Locate the cell with the specified text and output its (X, Y) center coordinate. 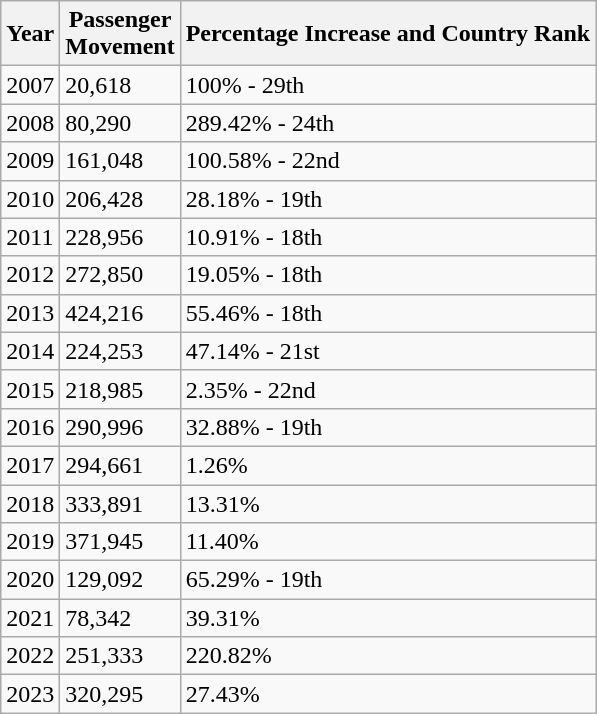
80,290 (120, 123)
20,618 (120, 85)
371,945 (120, 542)
11.40% (388, 542)
2009 (30, 161)
27.43% (388, 694)
2019 (30, 542)
13.31% (388, 503)
129,092 (120, 580)
2023 (30, 694)
PassengerMovement (120, 34)
39.31% (388, 618)
28.18% - 19th (388, 199)
206,428 (120, 199)
2013 (30, 313)
100.58% - 22nd (388, 161)
320,295 (120, 694)
224,253 (120, 351)
272,850 (120, 275)
2020 (30, 580)
333,891 (120, 503)
100% - 29th (388, 85)
2015 (30, 389)
2017 (30, 465)
294,661 (120, 465)
2016 (30, 427)
55.46% - 18th (388, 313)
47.14% - 21st (388, 351)
Percentage Increase and Country Rank (388, 34)
2018 (30, 503)
2014 (30, 351)
2021 (30, 618)
65.29% - 19th (388, 580)
424,216 (120, 313)
Year (30, 34)
2008 (30, 123)
161,048 (120, 161)
19.05% - 18th (388, 275)
218,985 (120, 389)
1.26% (388, 465)
2011 (30, 237)
290,996 (120, 427)
78,342 (120, 618)
289.42% - 24th (388, 123)
10.91% - 18th (388, 237)
2012 (30, 275)
32.88% - 19th (388, 427)
2.35% - 22nd (388, 389)
220.82% (388, 656)
228,956 (120, 237)
251,333 (120, 656)
2022 (30, 656)
2007 (30, 85)
2010 (30, 199)
